Identify which cell holds the provided text, then report its (x, y) central coordinate. 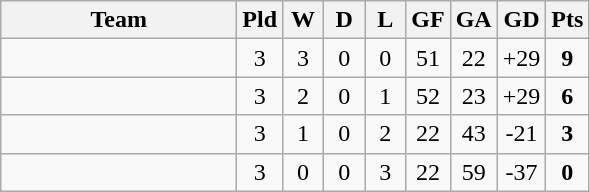
43 (474, 134)
9 (568, 58)
L (386, 20)
GA (474, 20)
Pld (260, 20)
23 (474, 96)
-37 (522, 172)
Team (119, 20)
52 (428, 96)
GF (428, 20)
GD (522, 20)
59 (474, 172)
W (304, 20)
51 (428, 58)
6 (568, 96)
-21 (522, 134)
D (344, 20)
Pts (568, 20)
